Return the [x, y] coordinate for the center point of the cell that contains the specified text.  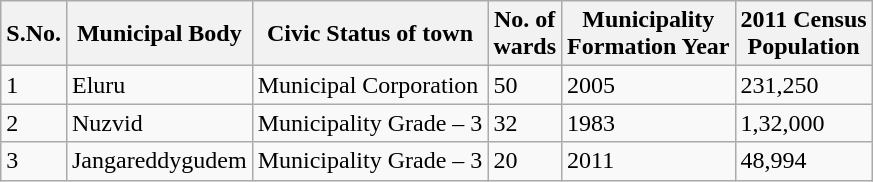
Nuzvid [159, 123]
231,250 [804, 85]
2005 [648, 85]
Municipal Corporation [370, 85]
1 [34, 85]
2011 [648, 161]
32 [525, 123]
S.No. [34, 34]
1,32,000 [804, 123]
50 [525, 85]
Municipal Body [159, 34]
3 [34, 161]
Eluru [159, 85]
48,994 [804, 161]
No. ofwards [525, 34]
1983 [648, 123]
Jangareddygudem [159, 161]
20 [525, 161]
MunicipalityFormation Year [648, 34]
2011 CensusPopulation [804, 34]
Civic Status of town [370, 34]
2 [34, 123]
